Identify which cell holds the provided text, then report its (x, y) central coordinate. 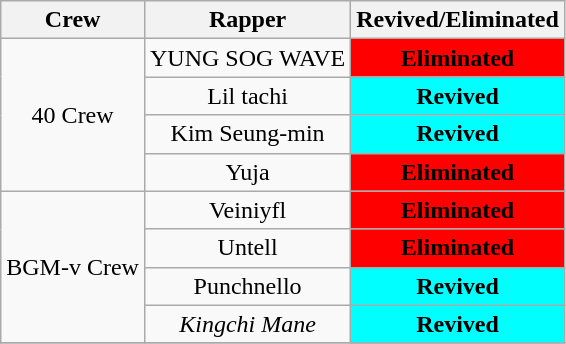
Punchnello (247, 286)
Veiniyfl (247, 210)
Untell (247, 248)
Kingchi Mane (247, 324)
YUNG SOG WAVE (247, 58)
Rapper (247, 20)
Yuja (247, 172)
Crew (73, 20)
40 Crew (73, 115)
Lil tachi (247, 96)
Kim Seung-min (247, 134)
BGM-v Crew (73, 267)
Revived/Eliminated (458, 20)
